From the cell containing the given text, extract its center point as [X, Y] coordinate. 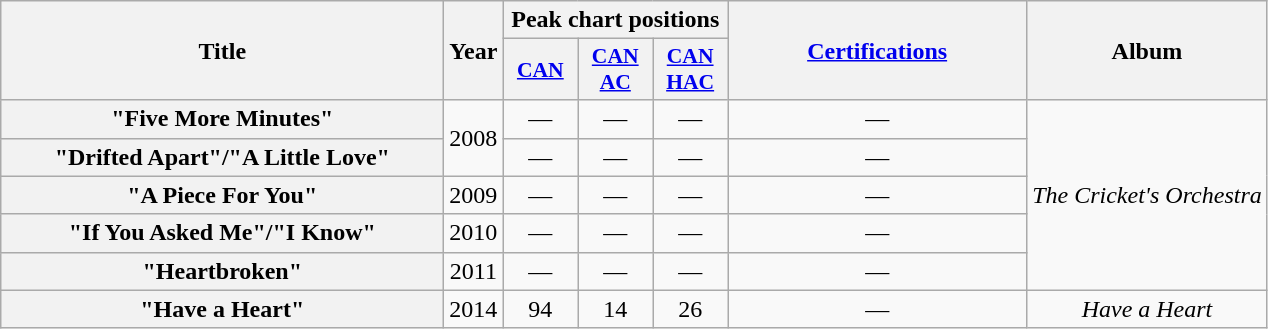
2010 [474, 233]
CAN HAC [690, 70]
26 [690, 309]
"Five More Minutes" [222, 119]
"Drifted Apart"/"A Little Love" [222, 157]
"If You Asked Me"/"I Know" [222, 233]
Certifications [878, 50]
Title [222, 50]
2014 [474, 309]
2009 [474, 195]
2011 [474, 271]
"Heartbroken" [222, 271]
94 [540, 309]
Peak chart positions [616, 20]
The Cricket's Orchestra [1148, 195]
"A Piece For You" [222, 195]
Album [1148, 50]
2008 [474, 138]
14 [616, 309]
Year [474, 50]
Have a Heart [1148, 309]
CAN [540, 70]
"Have a Heart" [222, 309]
CAN AC [616, 70]
